Identify which cell holds the provided text, then report its [x, y] central coordinate. 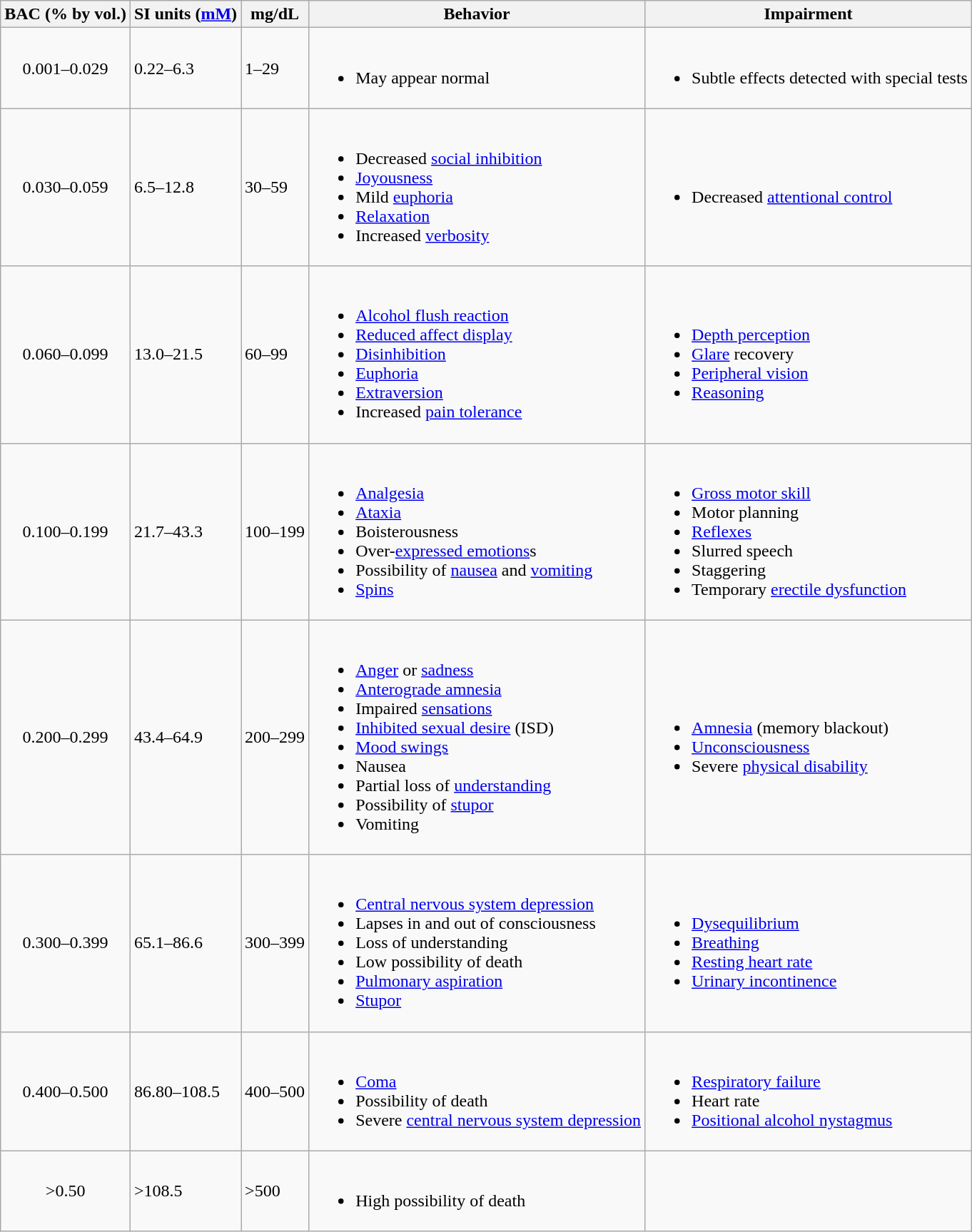
Amnesia (memory blackout)UnconsciousnessSevere physical disability [809, 738]
65.1–86.6 [186, 943]
200–299 [275, 738]
0.200–0.299 [66, 738]
>500 [275, 1191]
Decreased social inhibitionJoyousnessMild euphoriaRelaxationIncreased verbosity [477, 187]
100–199 [275, 531]
0.22–6.3 [186, 68]
0.400–0.500 [66, 1091]
0.001–0.029 [66, 68]
Depth perceptionGlare recoveryPeripheral visionReasoning [809, 355]
0.060–0.099 [66, 355]
>108.5 [186, 1191]
Subtle effects detected with special tests [809, 68]
SI units (mM) [186, 14]
Respiratory failureHeart ratePositional alcohol nystagmus [809, 1091]
BAC (% by vol.) [66, 14]
mg/dL [275, 14]
High possibility of death [477, 1191]
May appear normal [477, 68]
0.100–0.199 [66, 531]
30–59 [275, 187]
400–500 [275, 1091]
60–99 [275, 355]
6.5–12.8 [186, 187]
0.300–0.399 [66, 943]
Gross motor skillMotor planningReflexesSlurred speechStaggeringTemporary erectile dysfunction [809, 531]
43.4–64.9 [186, 738]
>0.50 [66, 1191]
Impairment [809, 14]
0.030–0.059 [66, 187]
21.7–43.3 [186, 531]
Central nervous system depressionLapses in and out of consciousnessLoss of understandingLow possibility of deathPulmonary aspirationStupor [477, 943]
ComaPossibility of deathSevere central nervous system depression [477, 1091]
13.0–21.5 [186, 355]
86.80–108.5 [186, 1091]
1–29 [275, 68]
300–399 [275, 943]
Behavior [477, 14]
Alcohol flush reactionReduced affect displayDisinhibitionEuphoriaExtraversionIncreased pain tolerance [477, 355]
Decreased attentional control [809, 187]
DysequilibriumBreathingResting heart rateUrinary incontinence [809, 943]
AnalgesiaAtaxiaBoisterousnessOver-expressed emotionssPossibility of nausea and vomitingSpins [477, 531]
